Locate the cell with the specified text and output its (X, Y) center coordinate. 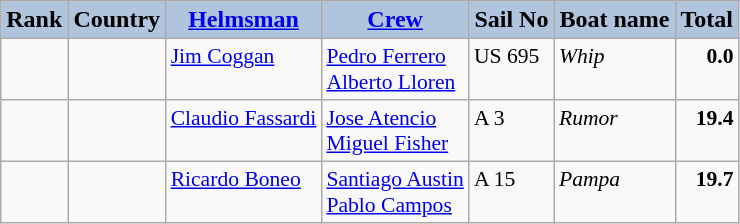
0.0 (707, 70)
Total (707, 20)
Pampa (614, 192)
Claudio Fassardi (244, 130)
19.4 (707, 130)
Jose AtencioMiguel Fisher (394, 130)
Helmsman (244, 20)
Santiago AustinPablo Campos (394, 192)
A 3 (512, 130)
19.7 (707, 192)
Pedro Ferrero Alberto Lloren (394, 70)
Country (117, 20)
Ricardo Boneo (244, 192)
Jim Coggan (244, 70)
Rumor (614, 130)
Crew (394, 20)
Whip (614, 70)
A 15 (512, 192)
Sail No (512, 20)
Boat name (614, 20)
Rank (34, 20)
US 695 (512, 70)
